Provide the (x, y) coordinate of the cell's center where the given text is located.  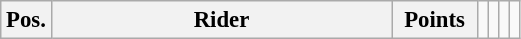
Points (435, 20)
Pos. (26, 20)
Rider (222, 20)
